Extract the [x, y] coordinate from the center of the cell holding the provided text.  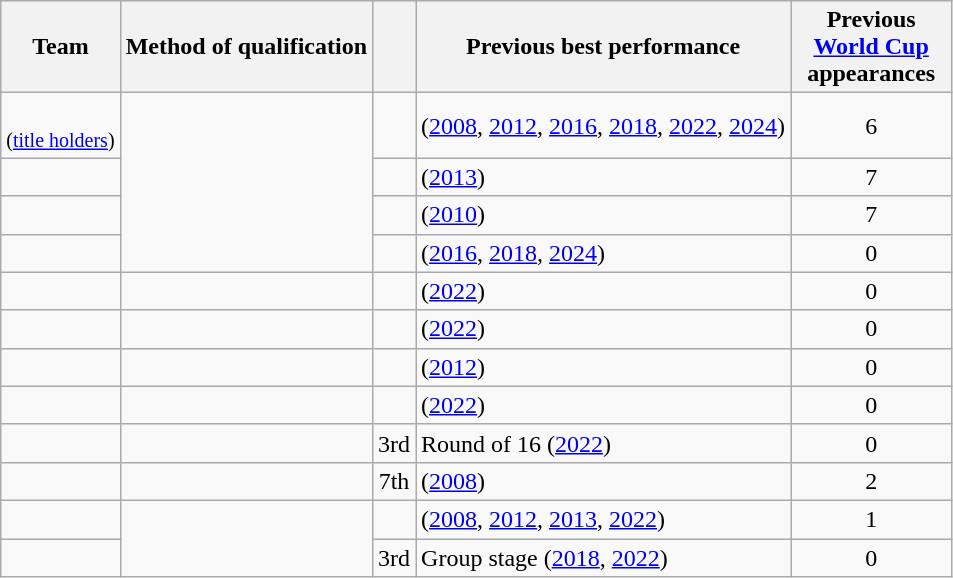
(2016, 2018, 2024) [604, 253]
(2008, 2012, 2016, 2018, 2022, 2024) [604, 126]
Group stage (2018, 2022) [604, 557]
(2012) [604, 367]
(2008, 2012, 2013, 2022) [604, 519]
2 [872, 481]
1 [872, 519]
Team [60, 47]
Previous best performance [604, 47]
Method of qualification [246, 47]
6 [872, 126]
(2008) [604, 481]
7th [394, 481]
Round of 16 (2022) [604, 443]
(title holders) [60, 126]
(2013) [604, 177]
(2010) [604, 215]
Previous World Cup appearances [872, 47]
